Find where the given text appears and provide that cell's center as [X, Y] coordinate. 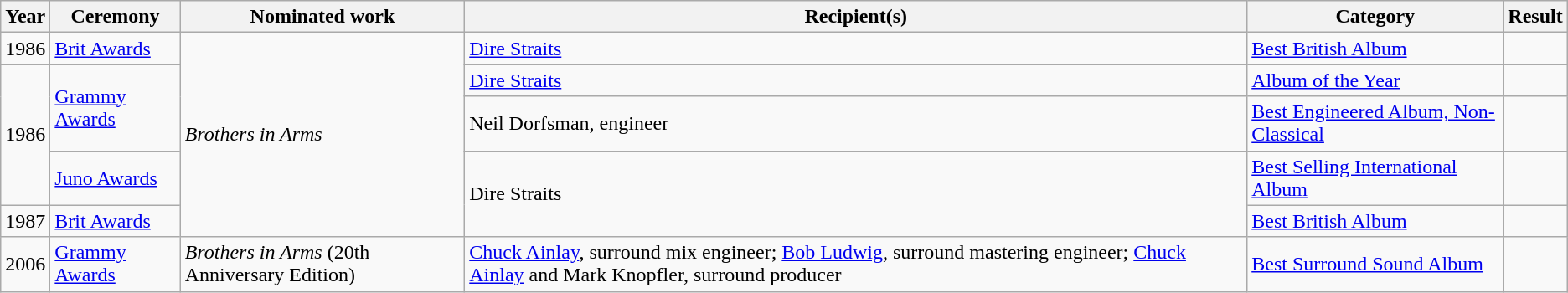
Brothers in Arms [322, 135]
Nominated work [322, 17]
Recipient(s) [856, 17]
Chuck Ainlay, surround mix engineer; Bob Ludwig, surround mastering engineer; Chuck Ainlay and Mark Knopfler, surround producer [856, 265]
Year [25, 17]
Brothers in Arms (20th Anniversary Edition) [322, 265]
Neil Dorfsman, engineer [856, 124]
Best Selling International Album [1375, 177]
Juno Awards [116, 177]
Best Surround Sound Album [1375, 265]
Album of the Year [1375, 80]
2006 [25, 265]
Best Engineered Album, Non-Classical [1375, 124]
Ceremony [116, 17]
1987 [25, 221]
Result [1535, 17]
Category [1375, 17]
